Return the [X, Y] coordinate for the center point of the cell that contains the specified text.  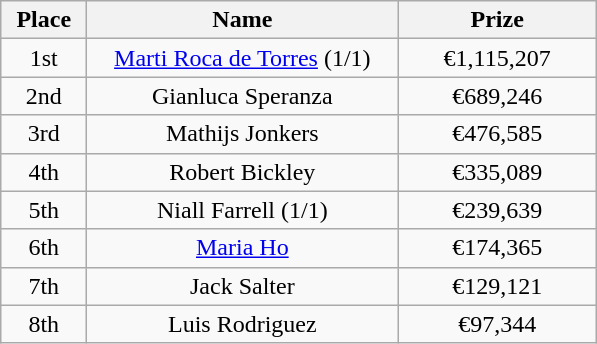
2nd [44, 96]
5th [44, 210]
Name [242, 20]
3rd [44, 134]
Mathijs Jonkers [242, 134]
Gianluca Speranza [242, 96]
€129,121 [498, 286]
€1,115,207 [498, 58]
Jack Salter [242, 286]
4th [44, 172]
€689,246 [498, 96]
Maria Ho [242, 248]
€239,639 [498, 210]
6th [44, 248]
€97,344 [498, 324]
Niall Farrell (1/1) [242, 210]
€174,365 [498, 248]
1st [44, 58]
€335,089 [498, 172]
Robert Bickley [242, 172]
Luis Rodriguez [242, 324]
Prize [498, 20]
€476,585 [498, 134]
7th [44, 286]
Place [44, 20]
Marti Roca de Torres (1/1) [242, 58]
8th [44, 324]
